Capture the cell that displays the provided text and extract its (X, Y) central coordinate. 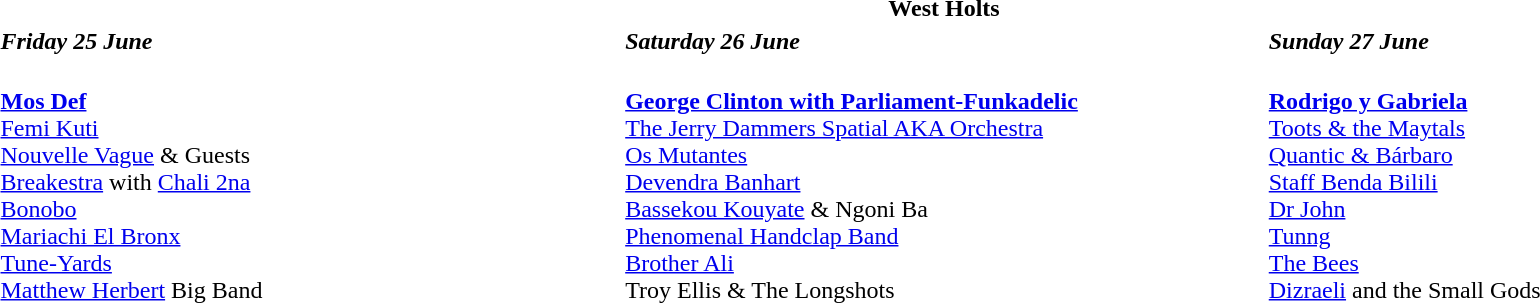
Saturday 26 June (944, 41)
